Detect which cell encompasses the target text, then output its (x, y) center coordinate. 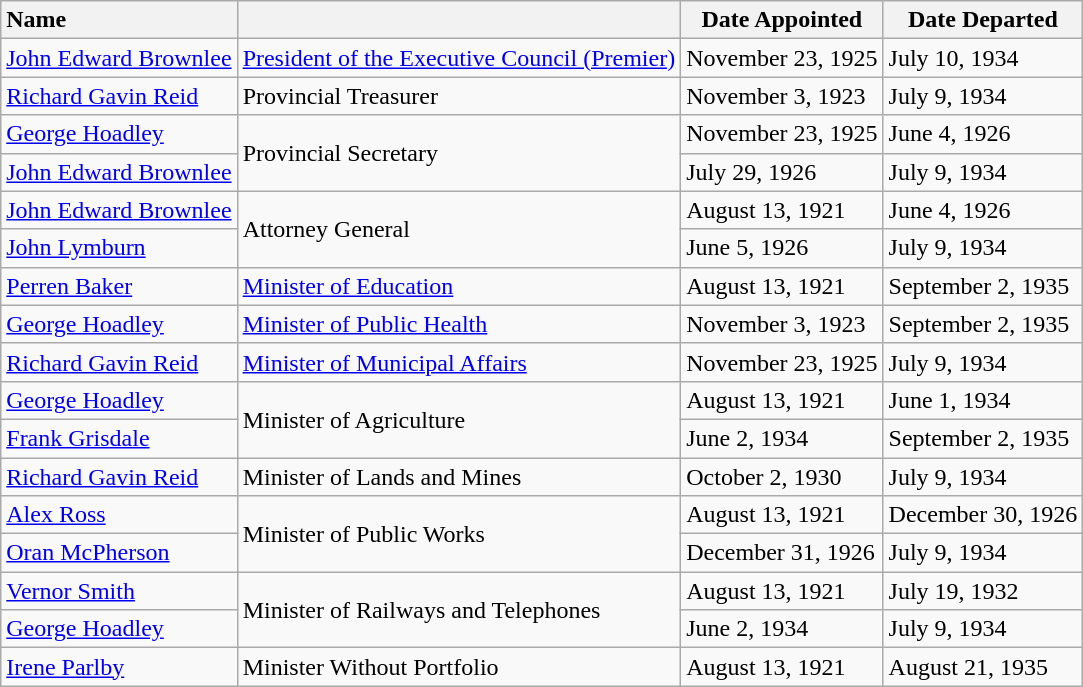
Frank Grisdale (119, 438)
Minister of Agriculture (459, 419)
Date Departed (983, 20)
July 29, 1926 (782, 172)
Minister of Public Works (459, 534)
Perren Baker (119, 286)
December 31, 1926 (782, 553)
December 30, 1926 (983, 515)
Vernor Smith (119, 591)
June 1, 1934 (983, 400)
Alex Ross (119, 515)
July 19, 1932 (983, 591)
Name (119, 20)
Attorney General (459, 229)
Minister of Municipal Affairs (459, 362)
Irene Parlby (119, 667)
President of the Executive Council (Premier) (459, 58)
Minister of Education (459, 286)
John Lymburn (119, 248)
Provincial Secretary (459, 153)
Minister of Public Health (459, 324)
Date Appointed (782, 20)
Minister Without Portfolio (459, 667)
Minister of Lands and Mines (459, 477)
Oran McPherson (119, 553)
Provincial Treasurer (459, 96)
July 10, 1934 (983, 58)
Minister of Railways and Telephones (459, 610)
October 2, 1930 (782, 477)
June 5, 1926 (782, 248)
August 21, 1935 (983, 667)
